Return [x, y] of the center of cell containing provided text 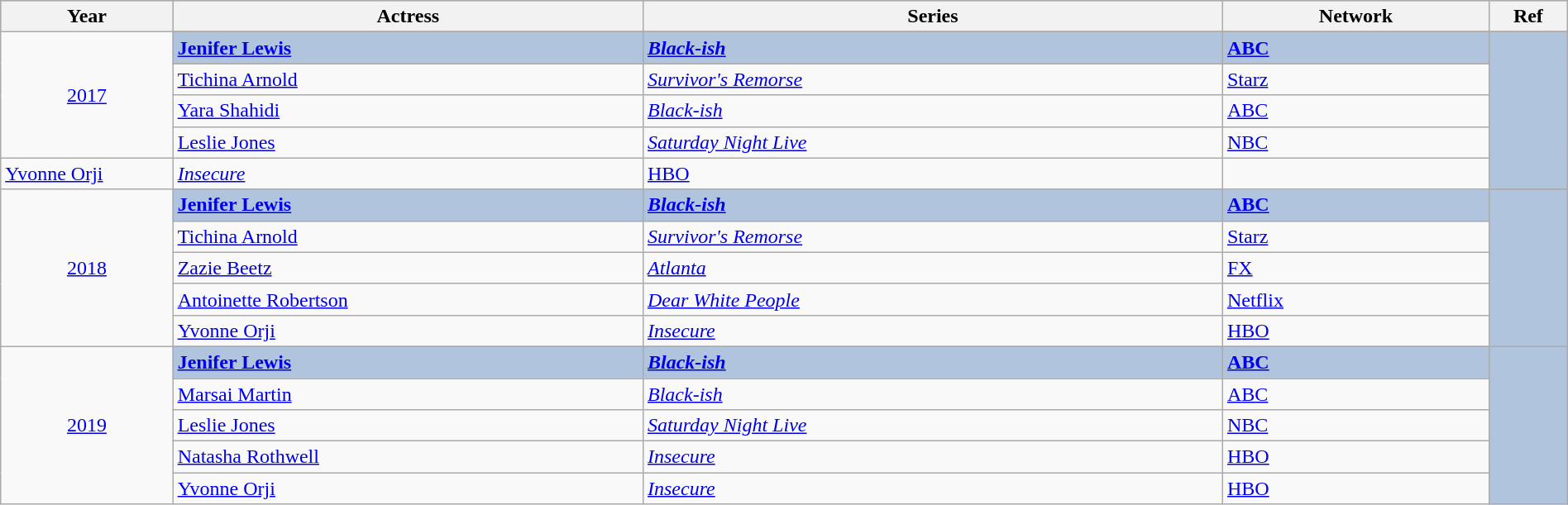
Netflix [1355, 299]
Actress [408, 17]
Series [933, 17]
Natasha Rothwell [408, 457]
Ref [1528, 17]
Marsai Martin [408, 394]
FX [1355, 268]
Zazie Beetz [408, 268]
Year [87, 17]
Dear White People [933, 299]
Yara Shahidi [408, 111]
2018 [87, 268]
2017 [87, 95]
Antoinette Robertson [408, 299]
2019 [87, 425]
Network [1355, 17]
Atlanta [933, 268]
